Extract the (x, y) coordinate from the center of the cell holding the provided text.  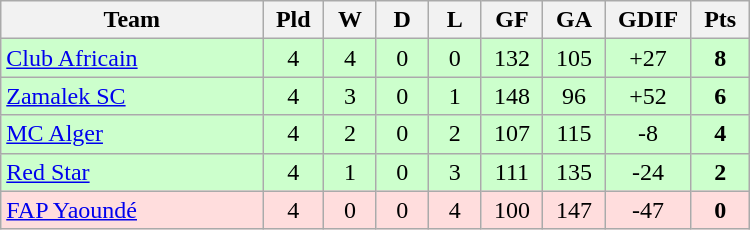
107 (512, 134)
+27 (648, 58)
96 (574, 96)
-24 (648, 172)
115 (574, 134)
8 (720, 58)
+52 (648, 96)
100 (512, 210)
135 (574, 172)
MC Alger (132, 134)
6 (720, 96)
Zamalek SC (132, 96)
GDIF (648, 20)
132 (512, 58)
Pts (720, 20)
Red Star (132, 172)
Pld (294, 20)
GA (574, 20)
L (454, 20)
GF (512, 20)
-47 (648, 210)
148 (512, 96)
147 (574, 210)
111 (512, 172)
105 (574, 58)
Team (132, 20)
-8 (648, 134)
W (350, 20)
D (402, 20)
FAP Yaoundé (132, 210)
Club Africain (132, 58)
